From the cell containing the given text, extract its center point as [x, y] coordinate. 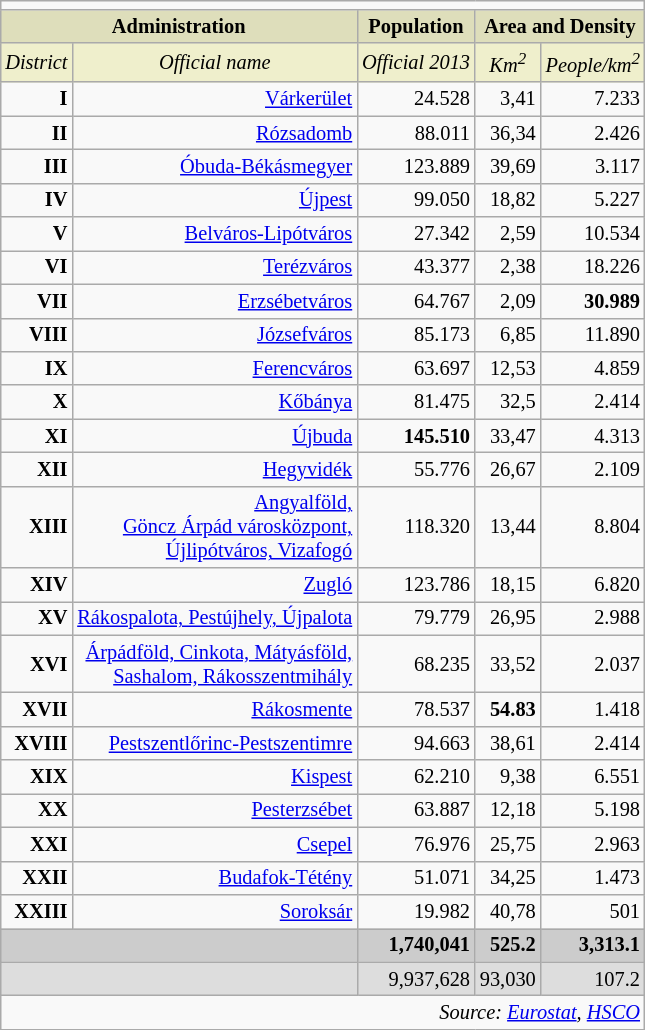
13,44 [508, 527]
VIII [36, 335]
Belváros-Lipótváros [214, 234]
XV [36, 619]
24.528 [416, 99]
Hegyvidék [214, 470]
5.227 [593, 200]
12,53 [508, 369]
Józsefváros [214, 335]
62.210 [416, 777]
4.313 [593, 436]
XX [36, 811]
18,15 [508, 585]
Újpest [214, 200]
IX [36, 369]
123.786 [416, 585]
V [36, 234]
85.173 [416, 335]
3.117 [593, 167]
26,67 [508, 470]
525.2 [508, 945]
Pestszentlőrinc-Pestszentimre [214, 744]
2.988 [593, 619]
99.050 [416, 200]
I [36, 99]
1.418 [593, 710]
Administration [178, 27]
Zugló [214, 585]
26,95 [508, 619]
34,25 [508, 878]
10.534 [593, 234]
XXIII [36, 912]
55.776 [416, 470]
Csepel [214, 845]
18,82 [508, 200]
145.510 [416, 436]
II [36, 133]
Soroksár [214, 912]
63.697 [416, 369]
68.235 [416, 664]
Várkerület [214, 99]
40,78 [508, 912]
12,18 [508, 811]
2,59 [508, 234]
XVII [36, 710]
XXII [36, 878]
7.233 [593, 99]
2.426 [593, 133]
Ferencváros [214, 369]
9,937,628 [416, 979]
6.551 [593, 777]
93,030 [508, 979]
XII [36, 470]
XIX [36, 777]
25,75 [508, 845]
32,5 [508, 402]
Source: Eurostat, HSCO [322, 1013]
VII [36, 301]
2,38 [508, 268]
38,61 [508, 744]
6.820 [593, 585]
81.475 [416, 402]
Kispest [214, 777]
XXI [36, 845]
18.226 [593, 268]
2.963 [593, 845]
Óbuda-Békásmegyer [214, 167]
Árpádföld, Cinkota, Mátyásföld,Sashalom, Rákosszentmihály [214, 664]
Erzsébetváros [214, 301]
XIV [36, 585]
27.342 [416, 234]
76.976 [416, 845]
36,34 [508, 133]
43.377 [416, 268]
63.887 [416, 811]
6,85 [508, 335]
30.989 [593, 301]
39,69 [508, 167]
District [36, 62]
78.537 [416, 710]
9,38 [508, 777]
4.859 [593, 369]
3,41 [508, 99]
33,47 [508, 436]
64.767 [416, 301]
Official name [214, 62]
Rózsadomb [214, 133]
51.071 [416, 878]
107.2 [593, 979]
5.198 [593, 811]
3,313.1 [593, 945]
VI [36, 268]
54.83 [508, 710]
2.109 [593, 470]
Terézváros [214, 268]
Official 2013 [416, 62]
501 [593, 912]
8.804 [593, 527]
33,52 [508, 664]
1,740,041 [416, 945]
XIII [36, 527]
X [36, 402]
88.011 [416, 133]
11.890 [593, 335]
Rákosmente [214, 710]
Kőbánya [214, 402]
19.982 [416, 912]
79.779 [416, 619]
1.473 [593, 878]
Budafok-Tétény [214, 878]
123.889 [416, 167]
94.663 [416, 744]
Angyalföld,Göncz Árpád városközpont,Újlipótváros, Vizafogó [214, 527]
Rákospalota, Pestújhely, Újpalota [214, 619]
2,09 [508, 301]
People/km2 [593, 62]
IV [36, 200]
Area and Density [560, 27]
Pesterzsébet [214, 811]
Population [416, 27]
Km2 [508, 62]
III [36, 167]
XVI [36, 664]
118.320 [416, 527]
Újbuda [214, 436]
2.037 [593, 664]
XI [36, 436]
XVIII [36, 744]
